Locate the cell with the specified text and output its (X, Y) center coordinate. 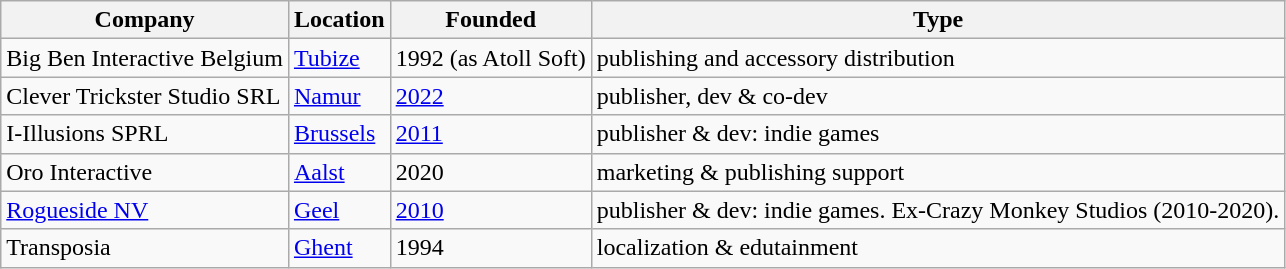
Brussels (339, 134)
Company (145, 20)
publishing and accessory distribution (938, 58)
I-Illusions SPRL (145, 134)
publisher & dev: indie games (938, 134)
2020 (490, 172)
2011 (490, 134)
Oro Interactive (145, 172)
localization & edutainment (938, 248)
publisher, dev & co-dev (938, 96)
Aalst (339, 172)
Geel (339, 210)
Tubize (339, 58)
1994 (490, 248)
Type (938, 20)
marketing & publishing support (938, 172)
Big Ben Interactive Belgium (145, 58)
Ghent (339, 248)
2022 (490, 96)
Namur (339, 96)
publisher & dev: indie games. Ex-Crazy Monkey Studios (2010-2020). (938, 210)
2010 (490, 210)
Rogueside NV (145, 210)
1992 (as Atoll Soft) (490, 58)
Clever Trickster Studio SRL (145, 96)
Location (339, 20)
Transposia (145, 248)
Founded (490, 20)
